Capture the cell that displays the provided text and extract its (x, y) central coordinate. 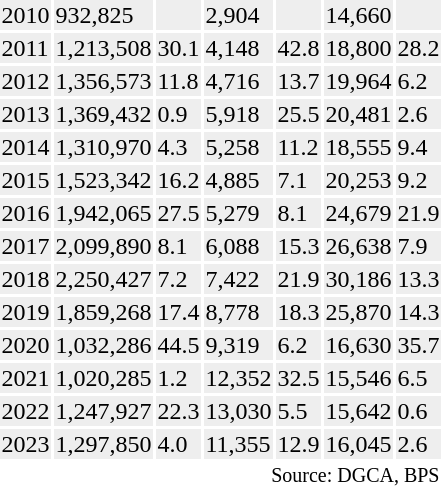
1,523,342 (104, 180)
7.1 (298, 180)
1,020,285 (104, 378)
2014 (26, 147)
26,638 (358, 246)
14,660 (358, 15)
13.7 (298, 81)
5,279 (238, 213)
42.8 (298, 48)
11.8 (178, 81)
9.4 (418, 147)
9,319 (238, 345)
2016 (26, 213)
8,778 (238, 312)
12.9 (298, 444)
13.3 (418, 279)
2011 (26, 48)
25,870 (358, 312)
2017 (26, 246)
4.0 (178, 444)
12,352 (238, 378)
18.3 (298, 312)
30.1 (178, 48)
32.5 (298, 378)
16,630 (358, 345)
18,800 (358, 48)
2018 (26, 279)
0.6 (418, 411)
4.3 (178, 147)
20,481 (358, 114)
14.3 (418, 312)
1,032,286 (104, 345)
22.3 (178, 411)
1.2 (178, 378)
2013 (26, 114)
16.2 (178, 180)
24,679 (358, 213)
11.2 (298, 147)
19,964 (358, 81)
7.9 (418, 246)
2020 (26, 345)
2023 (26, 444)
16,045 (358, 444)
15.3 (298, 246)
27.5 (178, 213)
44.5 (178, 345)
5,258 (238, 147)
1,356,573 (104, 81)
5.5 (298, 411)
11,355 (238, 444)
4,148 (238, 48)
932,825 (104, 15)
1,247,927 (104, 411)
9.2 (418, 180)
2019 (26, 312)
15,546 (358, 378)
2,250,427 (104, 279)
2012 (26, 81)
6,088 (238, 246)
7.2 (178, 279)
1,297,850 (104, 444)
1,859,268 (104, 312)
20,253 (358, 180)
30,186 (358, 279)
4,716 (238, 81)
1,942,065 (104, 213)
2,904 (238, 15)
2022 (26, 411)
1,213,508 (104, 48)
6.5 (418, 378)
25.5 (298, 114)
1,369,432 (104, 114)
2015 (26, 180)
28.2 (418, 48)
13,030 (238, 411)
0.9 (178, 114)
15,642 (358, 411)
2010 (26, 15)
5,918 (238, 114)
2021 (26, 378)
18,555 (358, 147)
7,422 (238, 279)
4,885 (238, 180)
17.4 (178, 312)
1,310,970 (104, 147)
2,099,890 (104, 246)
35.7 (418, 345)
